Provide the [x, y] coordinate of the cell's center where the given text is located.  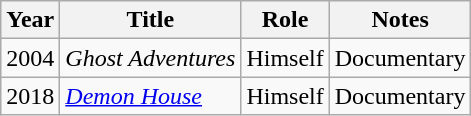
Title [150, 20]
Year [30, 20]
Role [285, 20]
Demon House [150, 96]
2004 [30, 58]
Notes [400, 20]
Ghost Adventures [150, 58]
2018 [30, 96]
